Extract the [x, y] coordinate from the center of the cell holding the provided text.  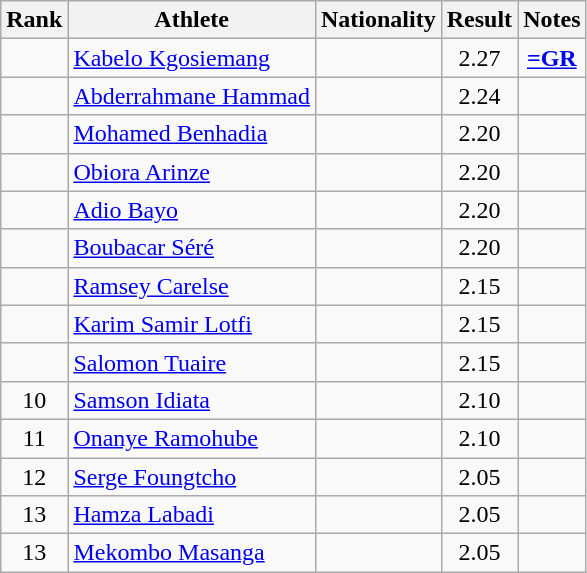
Nationality [378, 20]
Athlete [192, 20]
Notes [552, 20]
12 [34, 477]
Hamza Labadi [192, 515]
Ramsey Carelse [192, 286]
Kabelo Kgosiemang [192, 58]
Karim Samir Lotfi [192, 324]
Result [479, 20]
11 [34, 438]
=GR [552, 58]
2.27 [479, 58]
Rank [34, 20]
Abderrahmane Hammad [192, 96]
Mohamed Benhadia [192, 134]
Samson Idiata [192, 400]
2.24 [479, 96]
Serge Foungtcho [192, 477]
Obiora Arinze [192, 172]
Salomon Tuaire [192, 362]
Boubacar Séré [192, 248]
10 [34, 400]
Mekombo Masanga [192, 553]
Adio Bayo [192, 210]
Onanye Ramohube [192, 438]
